Provide the (X, Y) coordinate of the cell's center where the given text is located.  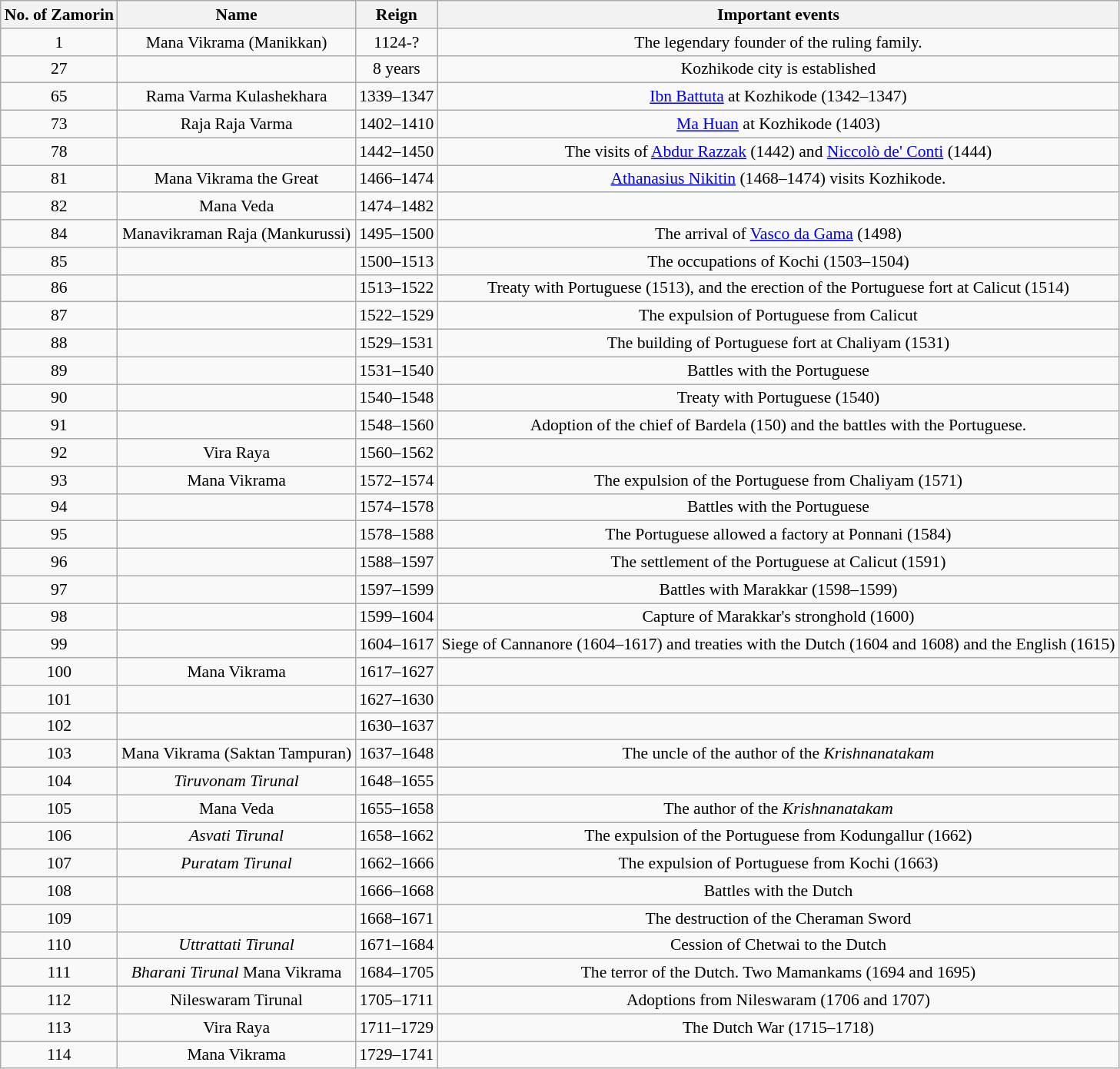
1658–1662 (397, 836)
89 (59, 370)
81 (59, 179)
Raja Raja Varma (237, 124)
1668–1671 (397, 918)
The arrival of Vasco da Gama (1498) (778, 234)
107 (59, 864)
1597–1599 (397, 589)
The legendary founder of the ruling family. (778, 42)
1627–1630 (397, 699)
1662–1666 (397, 864)
1474–1482 (397, 207)
The Dutch War (1715–1718) (778, 1028)
1630–1637 (397, 726)
96 (59, 563)
98 (59, 617)
1339–1347 (397, 97)
1548–1560 (397, 426)
Battles with the Dutch (778, 891)
1522–1529 (397, 316)
Rama Varma Kulashekhara (237, 97)
1513–1522 (397, 288)
Mana Vikrama (Saktan Tampuran) (237, 754)
65 (59, 97)
1560–1562 (397, 453)
1666–1668 (397, 891)
88 (59, 344)
Adoption of the chief of Bardela (150) and the battles with the Portuguese. (778, 426)
27 (59, 69)
82 (59, 207)
Bharani Tirunal Mana Vikrama (237, 973)
Name (237, 15)
The terror of the Dutch. Two Mamankams (1694 and 1695) (778, 973)
1671–1684 (397, 945)
No. of Zamorin (59, 15)
1705–1711 (397, 1001)
1540–1548 (397, 398)
1637–1648 (397, 754)
93 (59, 480)
Treaty with Portuguese (1540) (778, 398)
78 (59, 151)
1588–1597 (397, 563)
101 (59, 699)
8 years (397, 69)
Asvati Tirunal (237, 836)
Ibn Battuta at Kozhikode (1342–1347) (778, 97)
1655–1658 (397, 808)
84 (59, 234)
111 (59, 973)
The author of the Krishnanatakam (778, 808)
108 (59, 891)
1495–1500 (397, 234)
104 (59, 782)
85 (59, 261)
The occupations of Kochi (1503–1504) (778, 261)
97 (59, 589)
1711–1729 (397, 1028)
1574–1578 (397, 507)
The Portuguese allowed a factory at Ponnani (1584) (778, 535)
1572–1574 (397, 480)
91 (59, 426)
87 (59, 316)
Cession of Chetwai to the Dutch (778, 945)
The expulsion of Portuguese from Calicut (778, 316)
90 (59, 398)
1578–1588 (397, 535)
1442–1450 (397, 151)
105 (59, 808)
99 (59, 645)
The expulsion of the Portuguese from Kodungallur (1662) (778, 836)
92 (59, 453)
110 (59, 945)
1124-? (397, 42)
94 (59, 507)
73 (59, 124)
Important events (778, 15)
The expulsion of Portuguese from Kochi (1663) (778, 864)
1648–1655 (397, 782)
114 (59, 1055)
86 (59, 288)
1684–1705 (397, 973)
109 (59, 918)
106 (59, 836)
1529–1531 (397, 344)
Puratam Tirunal (237, 864)
1466–1474 (397, 179)
The visits of Abdur Razzak (1442) and Niccolò de' Conti (1444) (778, 151)
112 (59, 1001)
The settlement of the Portuguese at Calicut (1591) (778, 563)
1500–1513 (397, 261)
Manavikraman Raja (Mankurussi) (237, 234)
Athanasius Nikitin (1468–1474) visits Kozhikode. (778, 179)
Ma Huan at Kozhikode (1403) (778, 124)
100 (59, 672)
Adoptions from Nileswaram (1706 and 1707) (778, 1001)
Kozhikode city is established (778, 69)
Battles with Marakkar (1598–1599) (778, 589)
102 (59, 726)
1402–1410 (397, 124)
1 (59, 42)
Uttrattati Tirunal (237, 945)
1604–1617 (397, 645)
Nileswaram Tirunal (237, 1001)
1729–1741 (397, 1055)
113 (59, 1028)
Tiruvonam Tirunal (237, 782)
Reign (397, 15)
1599–1604 (397, 617)
95 (59, 535)
The expulsion of the Portuguese from Chaliyam (1571) (778, 480)
The building of Portuguese fort at Chaliyam (1531) (778, 344)
1531–1540 (397, 370)
103 (59, 754)
The uncle of the author of the Krishnanatakam (778, 754)
Capture of Marakkar's stronghold (1600) (778, 617)
Siege of Cannanore (1604–1617) and treaties with the Dutch (1604 and 1608) and the English (1615) (778, 645)
Treaty with Portuguese (1513), and the erection of the Portuguese fort at Calicut (1514) (778, 288)
The destruction of the Cheraman Sword (778, 918)
Mana Vikrama (Manikkan) (237, 42)
1617–1627 (397, 672)
Mana Vikrama the Great (237, 179)
